Find where the given text appears and provide that cell's center as (x, y) coordinate. 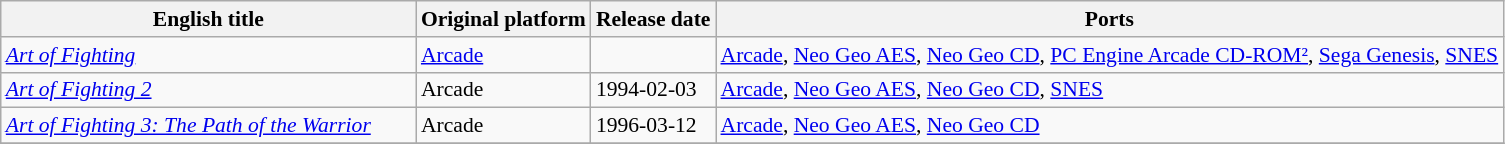
Arcade, Neo Geo AES, Neo Geo CD, SNES (1110, 90)
1994-02-03 (654, 90)
1996-03-12 (654, 126)
Art of Fighting (208, 55)
English title (208, 19)
Arcade, Neo Geo AES, Neo Geo CD, PC Engine Arcade CD-ROM², Sega Genesis, SNES (1110, 55)
Art of Fighting 2 (208, 90)
Arcade, Neo Geo AES, Neo Geo CD (1110, 126)
Art of Fighting 3: The Path of the Warrior (208, 126)
Original platform (504, 19)
Release date (654, 19)
Ports (1110, 19)
